Search for the cell housing the specified text and yield its (x, y) center coordinate. 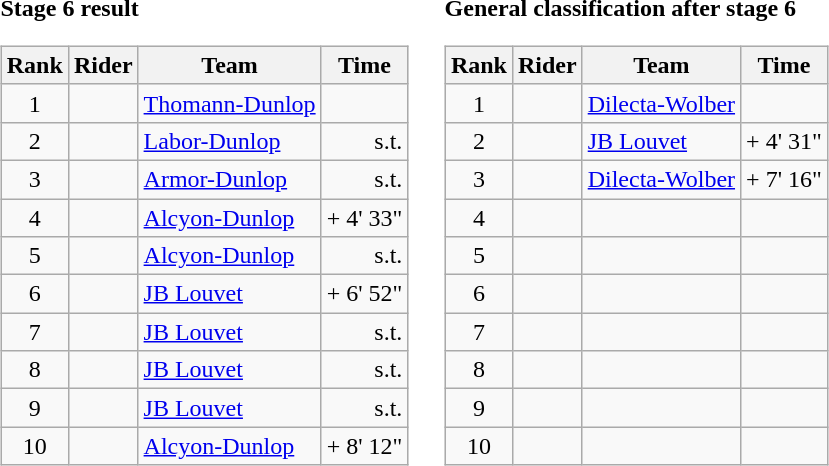
+ 8' 12" (364, 446)
+ 4' 31" (784, 141)
+ 6' 52" (364, 294)
Thomann-Dunlop (230, 103)
Armor-Dunlop (230, 179)
+ 7' 16" (784, 179)
+ 4' 33" (364, 217)
Labor-Dunlop (230, 141)
